Return the [X, Y] coordinate for the center point of the cell that contains the specified text.  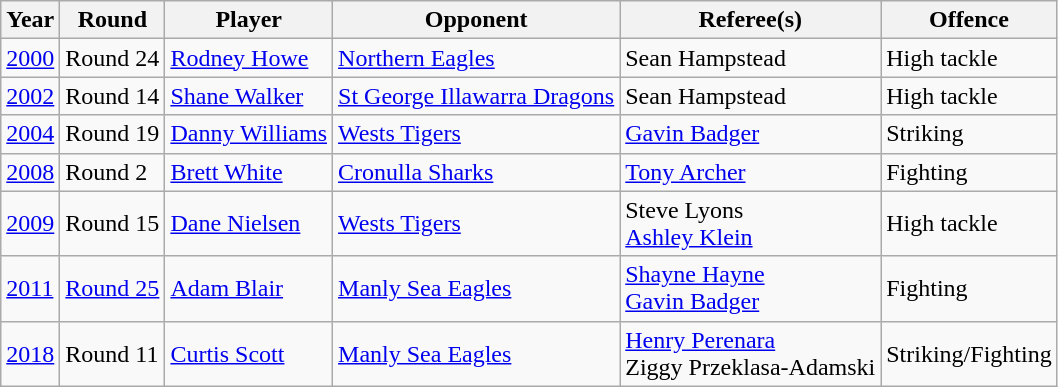
Round 11 [112, 354]
2009 [30, 224]
2011 [30, 288]
Round 25 [112, 288]
Opponent [476, 20]
Northern Eagles [476, 58]
Rodney Howe [249, 58]
2008 [30, 172]
Henry PerenaraZiggy Przeklasa-Adamski [750, 354]
2004 [30, 134]
2018 [30, 354]
Dane Nielsen [249, 224]
Steve LyonsAshley Klein [750, 224]
Striking/Fighting [969, 354]
Round 15 [112, 224]
Shane Walker [249, 96]
St George Illawarra Dragons [476, 96]
Curtis Scott [249, 354]
Year [30, 20]
Round 2 [112, 172]
Player [249, 20]
Referee(s) [750, 20]
Cronulla Sharks [476, 172]
Striking [969, 134]
Gavin Badger [750, 134]
Tony Archer [750, 172]
Round 19 [112, 134]
Shayne HayneGavin Badger [750, 288]
Brett White [249, 172]
2000 [30, 58]
Danny Williams [249, 134]
Round 24 [112, 58]
Round 14 [112, 96]
Offence [969, 20]
Adam Blair [249, 288]
2002 [30, 96]
Round [112, 20]
